From the cell containing the given text, extract its center point as (X, Y) coordinate. 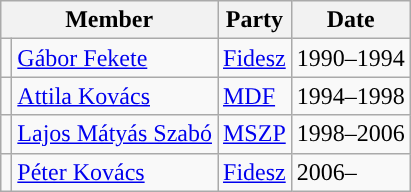
Date (350, 20)
MDF (255, 96)
Gábor Fekete (115, 58)
Péter Kovács (115, 172)
1994–1998 (350, 96)
Member (110, 20)
Attila Kovács (115, 96)
2006– (350, 172)
MSZP (255, 134)
Party (255, 20)
1990–1994 (350, 58)
1998–2006 (350, 134)
Lajos Mátyás Szabó (115, 134)
